Return the (x, y) coordinate for the center point of the cell that contains the specified text.  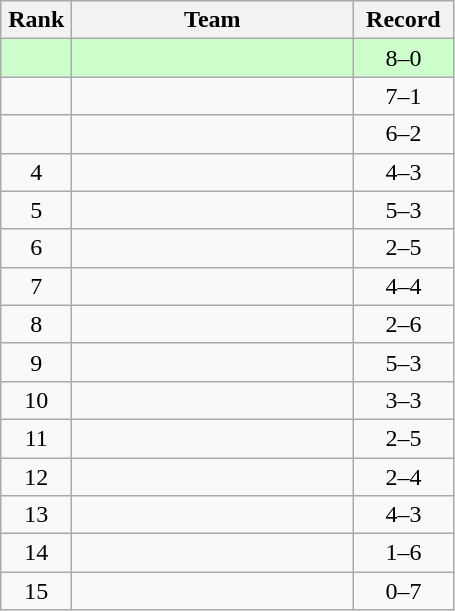
0–7 (404, 591)
4–4 (404, 286)
10 (36, 400)
Rank (36, 20)
7–1 (404, 96)
13 (36, 515)
5 (36, 210)
12 (36, 477)
Record (404, 20)
3–3 (404, 400)
6 (36, 248)
6–2 (404, 134)
2–6 (404, 324)
9 (36, 362)
11 (36, 438)
4 (36, 172)
8–0 (404, 58)
8 (36, 324)
14 (36, 553)
Team (212, 20)
1–6 (404, 553)
15 (36, 591)
7 (36, 286)
2–4 (404, 477)
